Output the (x, y) coordinate of the center of the cell containing the given text.  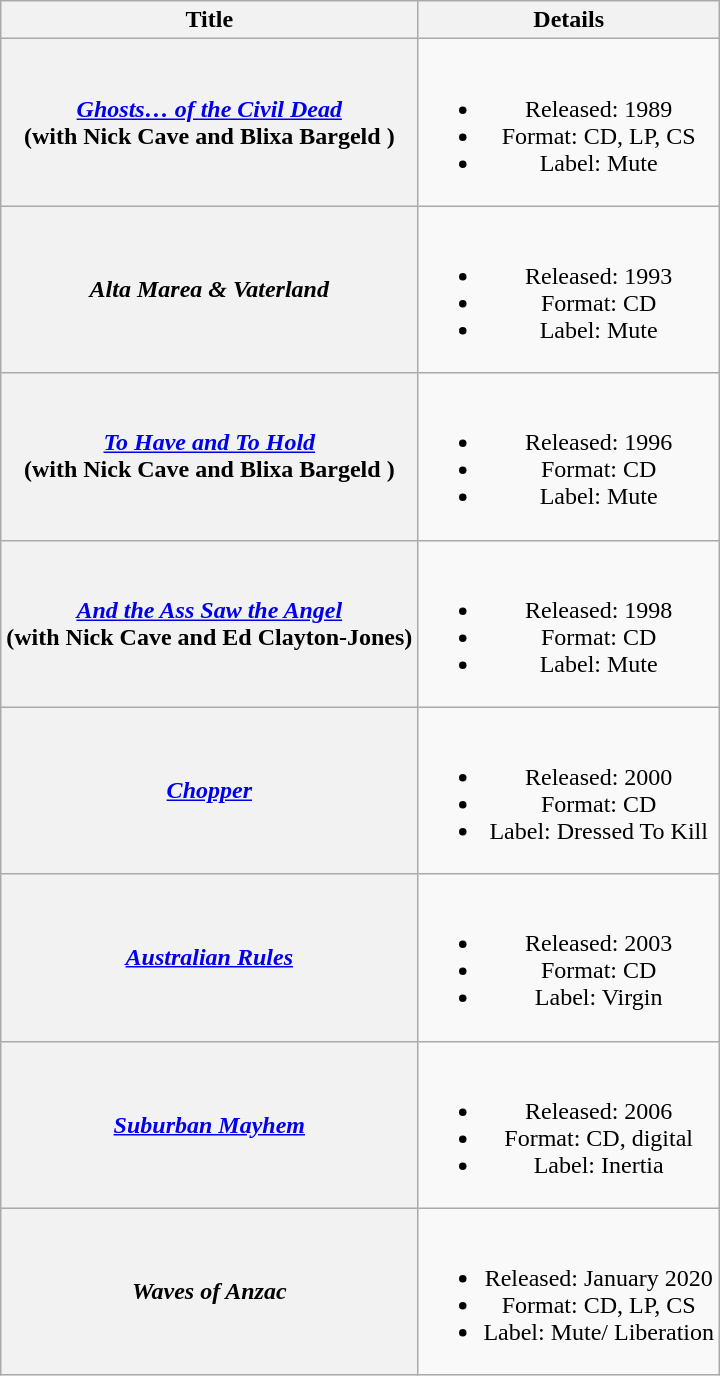
Released: 2003Format: CDLabel: Virgin (569, 958)
Released: 1989Format: CD, LP, CSLabel: Mute (569, 122)
Title (210, 20)
Released: January 2020Format: CD, LP, CSLabel: Mute/ Liberation (569, 1292)
Released: 2000Format: CDLabel: Dressed To Kill (569, 790)
Released: 1998Format: CDLabel: Mute (569, 624)
Chopper (210, 790)
Australian Rules (210, 958)
Alta Marea & Vaterland (210, 290)
Suburban Mayhem (210, 1124)
Released: 2006Format: CD, digitalLabel: Inertia (569, 1124)
Released: 1993Format: CDLabel: Mute (569, 290)
Details (569, 20)
Ghosts… of the Civil Dead (with Nick Cave and Blixa Bargeld ) (210, 122)
To Have and To Hold (with Nick Cave and Blixa Bargeld ) (210, 456)
Released: 1996Format: CDLabel: Mute (569, 456)
Waves of Anzac (210, 1292)
And the Ass Saw the Angel (with Nick Cave and Ed Clayton-Jones) (210, 624)
